Find where the given text appears and provide that cell's center as [x, y] coordinate. 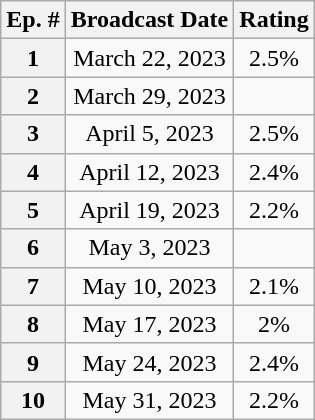
4 [33, 172]
May 17, 2023 [150, 324]
1 [33, 58]
April 19, 2023 [150, 210]
3 [33, 134]
8 [33, 324]
Broadcast Date [150, 20]
2% [274, 324]
Rating [274, 20]
2.1% [274, 286]
May 31, 2023 [150, 400]
April 5, 2023 [150, 134]
May 10, 2023 [150, 286]
2 [33, 96]
5 [33, 210]
7 [33, 286]
April 12, 2023 [150, 172]
9 [33, 362]
10 [33, 400]
March 29, 2023 [150, 96]
May 24, 2023 [150, 362]
6 [33, 248]
March 22, 2023 [150, 58]
May 3, 2023 [150, 248]
Ep. # [33, 20]
